Search for the cell housing the specified text and yield its (X, Y) center coordinate. 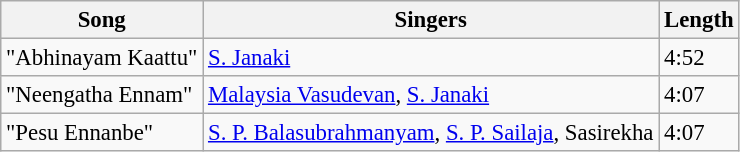
Singers (431, 20)
4:52 (699, 58)
"Pesu Ennanbe" (102, 133)
S. Janaki (431, 58)
"Abhinayam Kaattu" (102, 58)
Song (102, 20)
S. P. Balasubrahmanyam, S. P. Sailaja, Sasirekha (431, 133)
"Neengatha Ennam" (102, 95)
Malaysia Vasudevan, S. Janaki (431, 95)
Length (699, 20)
